Find where the given text appears and provide that cell's center as [x, y] coordinate. 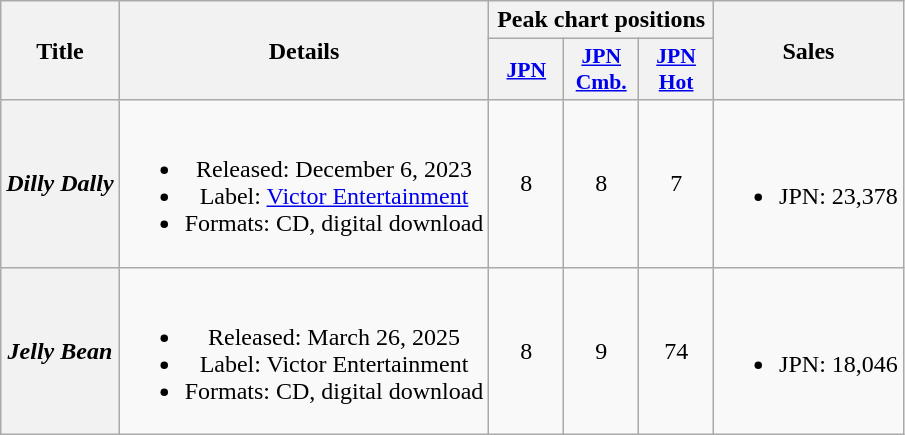
Released: March 26, 2025Label: Victor EntertainmentFormats: CD, digital download [304, 350]
74 [676, 350]
Released: December 6, 2023Label: Victor EntertainmentFormats: CD, digital download [304, 184]
7 [676, 184]
Jelly Bean [60, 350]
JPN: 23,378 [809, 184]
JPNHot [676, 70]
JPNCmb. [602, 70]
Dilly Dally [60, 184]
JPN: 18,046 [809, 350]
JPN [526, 70]
9 [602, 350]
Title [60, 50]
Peak chart positions [602, 20]
Sales [809, 50]
Details [304, 50]
